For the text-containing cell, return its midpoint in [X, Y] coordinate format. 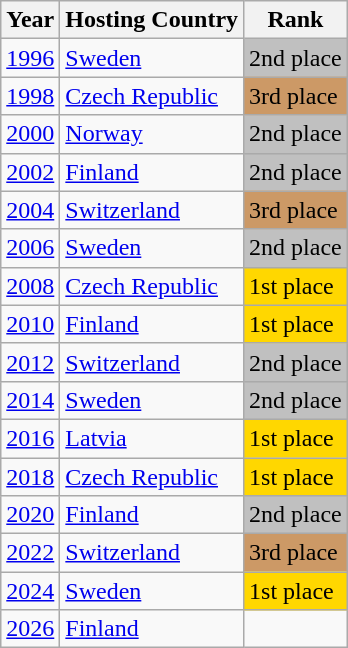
2014 [30, 400]
2020 [30, 515]
Rank [296, 20]
2012 [30, 362]
2016 [30, 438]
1996 [30, 58]
2006 [30, 248]
Latvia [152, 438]
2000 [30, 134]
2008 [30, 286]
2002 [30, 172]
2010 [30, 324]
2022 [30, 553]
2004 [30, 210]
2018 [30, 477]
2024 [30, 591]
Year [30, 20]
Hosting Country [152, 20]
Norway [152, 134]
1998 [30, 96]
2026 [30, 629]
